Extract the (X, Y) coordinate from the center of the cell holding the provided text.  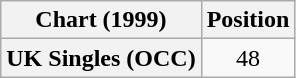
UK Singles (OCC) (101, 58)
Position (248, 20)
48 (248, 58)
Chart (1999) (101, 20)
